For the text-containing cell, return its midpoint in (x, y) coordinate format. 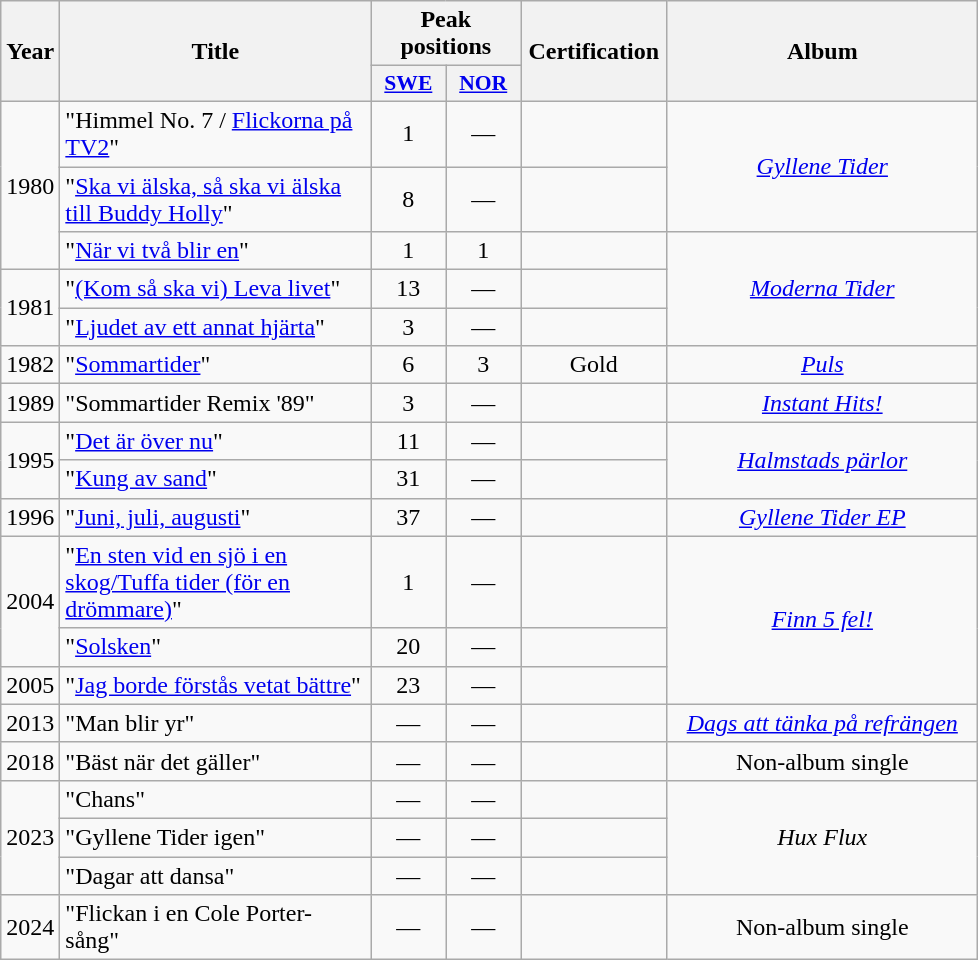
2013 (30, 723)
20 (408, 647)
Dags att tänka på refrängen (822, 723)
Puls (822, 365)
"(Kom så ska vi) Leva livet" (216, 289)
2018 (30, 761)
"Det är över nu" (216, 441)
13 (408, 289)
1980 (30, 185)
Instant Hits! (822, 403)
11 (408, 441)
Finn 5 fel! (822, 620)
"Ska vi älska, så ska vi älska till Buddy Holly" (216, 198)
"Ljudet av ett annat hjärta" (216, 327)
NOR (484, 84)
2005 (30, 685)
1995 (30, 460)
Hux Flux (822, 837)
Year (30, 52)
"Solsken" (216, 647)
"Flickan i en Cole Porter-sång" (216, 928)
Album (822, 52)
1989 (30, 403)
1996 (30, 517)
2004 (30, 601)
Gold (594, 365)
"Man blir yr" (216, 723)
Title (216, 52)
"En sten vid en sjö i en skog/Tuffa tider (för en drömmare)" (216, 582)
"Gyllene Tider igen" (216, 837)
Gyllene Tider EP (822, 517)
Halmstads pärlor (822, 460)
Certification (594, 52)
"Bäst när det gäller" (216, 761)
37 (408, 517)
"Dagar att dansa" (216, 875)
Gyllene Tider (822, 166)
"Juni, juli, augusti" (216, 517)
"Jag borde förstås vetat bättre" (216, 685)
6 (408, 365)
2023 (30, 837)
23 (408, 685)
Peak positions (446, 34)
SWE (408, 84)
1981 (30, 308)
2024 (30, 928)
1982 (30, 365)
Moderna Tider (822, 289)
"Sommartider" (216, 365)
"Sommartider Remix '89" (216, 403)
31 (408, 479)
"När vi två blir en" (216, 251)
8 (408, 198)
"Chans" (216, 799)
"Kung av sand" (216, 479)
"Himmel No. 7 / Flickorna på TV2" (216, 134)
